Return [x, y] of the center of cell containing provided text 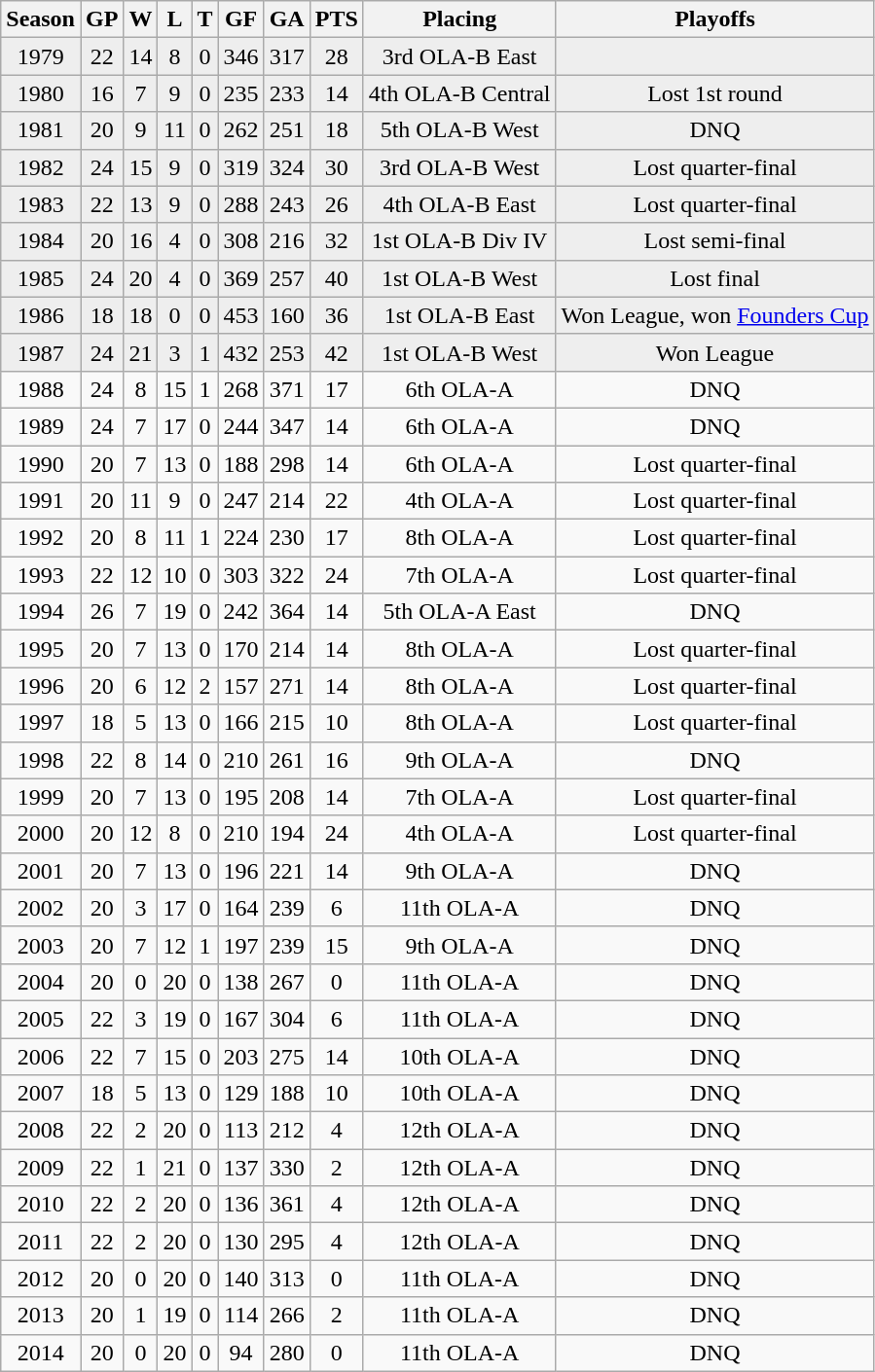
195 [241, 797]
PTS [337, 19]
369 [241, 278]
2009 [41, 1168]
1993 [41, 575]
4th OLA-B East [459, 204]
364 [286, 612]
5th OLA-B West [459, 130]
212 [286, 1131]
298 [286, 464]
137 [241, 1168]
157 [241, 686]
453 [241, 315]
1990 [41, 464]
2004 [41, 982]
GP [101, 19]
2003 [41, 945]
W [140, 19]
224 [241, 538]
361 [286, 1205]
194 [286, 834]
2014 [41, 1353]
303 [241, 575]
268 [241, 389]
330 [286, 1168]
2008 [41, 1131]
266 [286, 1316]
2007 [41, 1094]
36 [337, 315]
170 [241, 649]
2010 [41, 1205]
262 [241, 130]
215 [286, 723]
244 [241, 426]
235 [241, 93]
28 [337, 56]
2011 [41, 1242]
160 [286, 315]
1987 [41, 352]
42 [337, 352]
1996 [41, 686]
4th OLA-B Central [459, 93]
136 [241, 1205]
261 [286, 760]
233 [286, 93]
275 [286, 1056]
1985 [41, 278]
1998 [41, 760]
Lost semi-final [714, 241]
140 [241, 1279]
167 [241, 1019]
271 [286, 686]
319 [241, 167]
347 [286, 426]
1st OLA-B Div IV [459, 241]
216 [286, 241]
L [175, 19]
114 [241, 1316]
251 [286, 130]
1983 [41, 204]
1997 [41, 723]
242 [241, 612]
30 [337, 167]
2005 [41, 1019]
GF [241, 19]
113 [241, 1131]
317 [286, 56]
208 [286, 797]
94 [241, 1353]
1995 [41, 649]
1984 [41, 241]
295 [286, 1242]
129 [241, 1094]
221 [286, 871]
247 [241, 501]
138 [241, 982]
253 [286, 352]
40 [337, 278]
164 [241, 908]
2013 [41, 1316]
322 [286, 575]
166 [241, 723]
2006 [41, 1056]
1991 [41, 501]
288 [241, 204]
Playoffs [714, 19]
2002 [41, 908]
230 [286, 538]
308 [241, 241]
2012 [41, 1279]
1992 [41, 538]
1999 [41, 797]
280 [286, 1353]
1994 [41, 612]
3rd OLA-B East [459, 56]
203 [241, 1056]
1989 [41, 426]
257 [286, 278]
304 [286, 1019]
GA [286, 19]
346 [241, 56]
432 [241, 352]
Won League [714, 352]
2000 [41, 834]
2001 [41, 871]
Lost 1st round [714, 93]
Placing [459, 19]
Won League, won Founders Cup [714, 315]
197 [241, 945]
Season [41, 19]
5th OLA-A East [459, 612]
1979 [41, 56]
3rd OLA-B West [459, 167]
32 [337, 241]
243 [286, 204]
1986 [41, 315]
1980 [41, 93]
313 [286, 1279]
T [204, 19]
130 [241, 1242]
Lost final [714, 278]
1982 [41, 167]
196 [241, 871]
1981 [41, 130]
1st OLA-B East [459, 315]
267 [286, 982]
371 [286, 389]
324 [286, 167]
1988 [41, 389]
